Detect which cell encompasses the target text, then output its [X, Y] center coordinate. 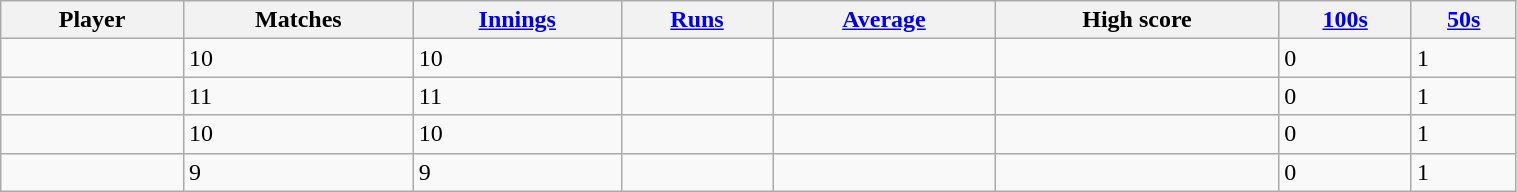
100s [1346, 20]
Player [92, 20]
Matches [298, 20]
Average [884, 20]
Runs [697, 20]
Innings [517, 20]
High score [1137, 20]
50s [1464, 20]
